Detect which cell encompasses the target text, then output its (X, Y) center coordinate. 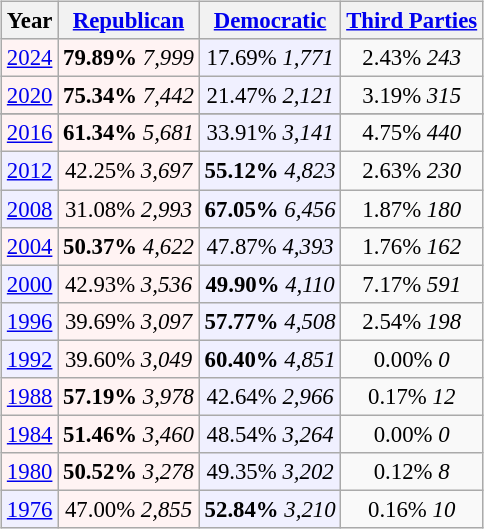
49.90% 4,110 (270, 284)
4.75% 440 (412, 133)
1.76% 162 (412, 246)
3.19% 315 (412, 96)
2016 (30, 133)
21.47% 2,121 (270, 96)
Democratic (270, 21)
Republican (129, 21)
1980 (30, 472)
61.34% 5,681 (129, 133)
31.08% 2,993 (129, 209)
2.43% 243 (412, 58)
33.91% 3,141 (270, 133)
60.40% 4,851 (270, 359)
50.52% 3,278 (129, 472)
2.54% 198 (412, 321)
Year (30, 21)
1984 (30, 434)
42.93% 3,536 (129, 284)
42.25% 3,697 (129, 171)
48.54% 3,264 (270, 434)
1988 (30, 396)
47.00% 2,855 (129, 509)
2000 (30, 284)
7.17% 591 (412, 284)
42.64% 2,966 (270, 396)
39.69% 3,097 (129, 321)
0.16% 10 (412, 509)
Third Parties (412, 21)
1992 (30, 359)
50.37% 4,622 (129, 246)
2012 (30, 171)
57.77% 4,508 (270, 321)
75.34% 7,442 (129, 96)
0.12% 8 (412, 472)
67.05% 6,456 (270, 209)
52.84% 3,210 (270, 509)
51.46% 3,460 (129, 434)
47.87% 4,393 (270, 246)
49.35% 3,202 (270, 472)
2008 (30, 209)
39.60% 3,049 (129, 359)
2004 (30, 246)
57.19% 3,978 (129, 396)
0.17% 12 (412, 396)
1.87% 180 (412, 209)
2020 (30, 96)
1996 (30, 321)
79.89% 7,999 (129, 58)
17.69% 1,771 (270, 58)
2.63% 230 (412, 171)
55.12% 4,823 (270, 171)
2024 (30, 58)
1976 (30, 509)
